Identify which cell holds the provided text, then report its [x, y] central coordinate. 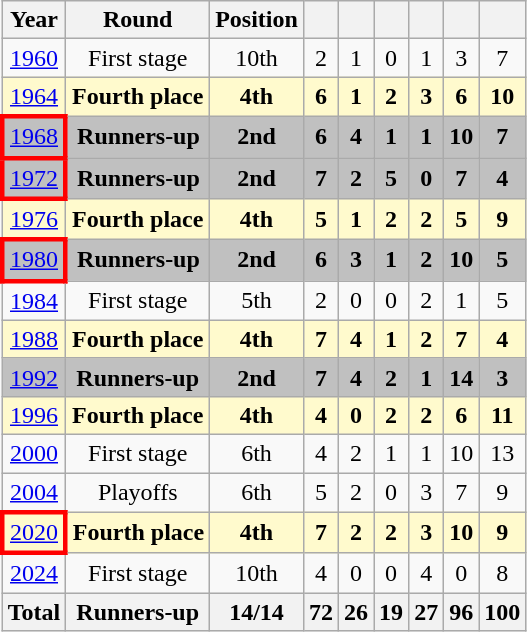
11 [502, 415]
96 [462, 612]
Round [138, 20]
Total [34, 612]
1972 [34, 178]
72 [320, 612]
1976 [34, 220]
1996 [34, 415]
Position [257, 20]
1968 [34, 136]
100 [502, 612]
14 [462, 377]
13 [502, 453]
8 [502, 573]
1992 [34, 377]
Year [34, 20]
Playoffs [138, 492]
2000 [34, 453]
1960 [34, 58]
26 [356, 612]
1988 [34, 339]
1984 [34, 301]
19 [392, 612]
2020 [34, 532]
2004 [34, 492]
1980 [34, 260]
5th [257, 301]
1964 [34, 97]
2024 [34, 573]
27 [426, 612]
14/14 [257, 612]
